Locate the cell with the specified text and output its [x, y] center coordinate. 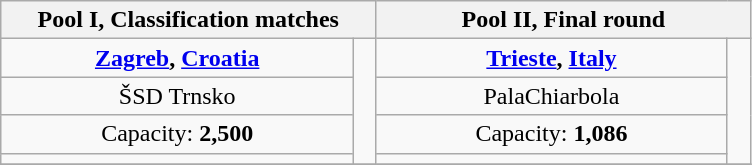
Zagreb, Croatia [178, 58]
ŠSD Trnsko [178, 96]
Pool I, Classification matches [188, 20]
Pool II, Final round [564, 20]
Trieste, Italy [552, 58]
Capacity: 1,086 [552, 134]
PalaChiarbola [552, 96]
Capacity: 2,500 [178, 134]
